Detect which cell encompasses the target text, then output its (x, y) center coordinate. 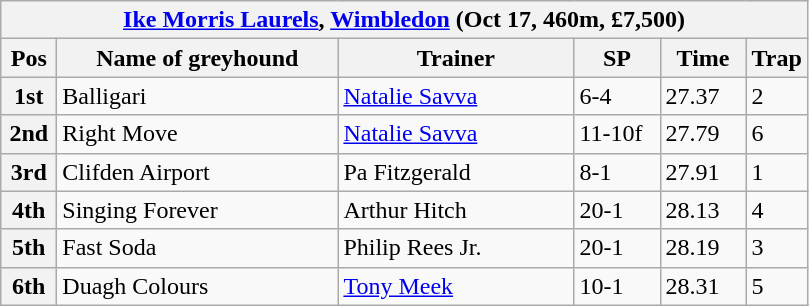
28.19 (703, 248)
10-1 (617, 286)
11-10f (617, 134)
6-4 (617, 96)
Pa Fitzgerald (456, 172)
2 (776, 96)
Name of greyhound (198, 58)
27.37 (703, 96)
Ike Morris Laurels, Wimbledon (Oct 17, 460m, £7,500) (404, 20)
5th (29, 248)
Philip Rees Jr. (456, 248)
5 (776, 286)
27.91 (703, 172)
Fast Soda (198, 248)
Balligari (198, 96)
SP (617, 58)
28.13 (703, 210)
3 (776, 248)
6th (29, 286)
28.31 (703, 286)
Pos (29, 58)
Arthur Hitch (456, 210)
Tony Meek (456, 286)
4th (29, 210)
Trainer (456, 58)
8-1 (617, 172)
Right Move (198, 134)
27.79 (703, 134)
1 (776, 172)
2nd (29, 134)
6 (776, 134)
4 (776, 210)
1st (29, 96)
Time (703, 58)
Duagh Colours (198, 286)
Clifden Airport (198, 172)
Singing Forever (198, 210)
3rd (29, 172)
Trap (776, 58)
